Pinpoint the cell where the given text exists, returning its (X, Y) midpoint coordinate. 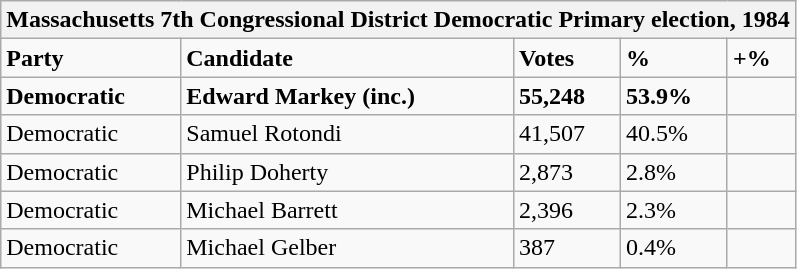
Edward Markey (inc.) (348, 96)
Samuel Rotondi (348, 134)
2.3% (674, 210)
2.8% (674, 172)
53.9% (674, 96)
Michael Gelber (348, 248)
387 (568, 248)
40.5% (674, 134)
Party (91, 58)
2,873 (568, 172)
Michael Barrett (348, 210)
41,507 (568, 134)
Votes (568, 58)
55,248 (568, 96)
2,396 (568, 210)
Massachusetts 7th Congressional District Democratic Primary election, 1984 (398, 20)
0.4% (674, 248)
+% (761, 58)
% (674, 58)
Candidate (348, 58)
Philip Doherty (348, 172)
